Provide the [X, Y] coordinate of the cell's center where the given text is located.  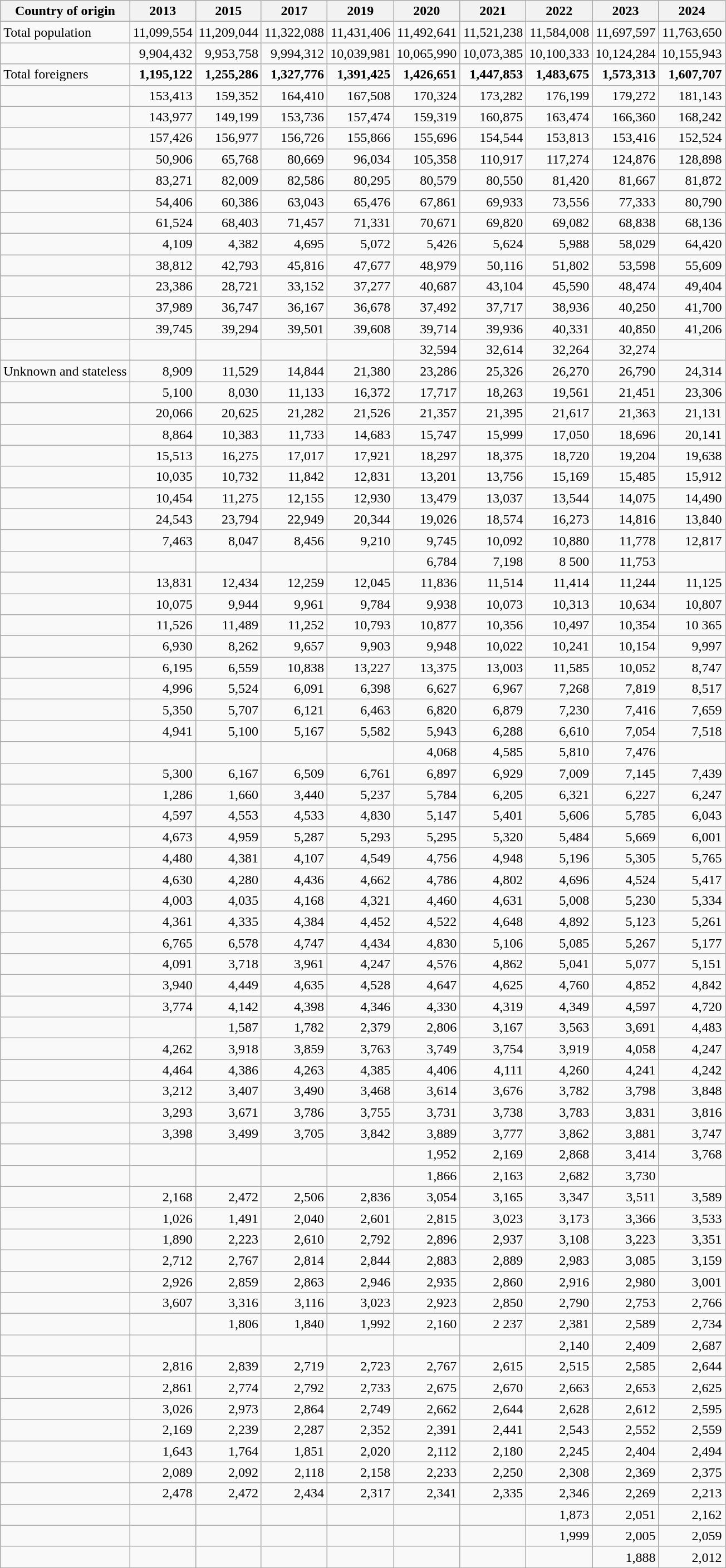
4,549 [361, 858]
80,295 [361, 180]
6,627 [426, 689]
2,118 [294, 1472]
20,066 [163, 413]
4,330 [426, 1007]
6,761 [361, 773]
10,793 [361, 625]
5,810 [559, 752]
4,852 [626, 985]
3,173 [559, 1218]
2,625 [691, 1388]
37,989 [163, 308]
71,457 [294, 223]
12,930 [361, 498]
181,143 [691, 96]
6,879 [493, 710]
21,131 [691, 413]
156,977 [228, 138]
45,816 [294, 265]
5,426 [426, 244]
10,454 [163, 498]
5,300 [163, 773]
166,360 [626, 117]
10,073,385 [493, 53]
5,237 [361, 795]
4,319 [493, 1007]
2,180 [493, 1451]
2,612 [626, 1409]
18,720 [559, 456]
2019 [361, 11]
5,293 [361, 837]
13,756 [493, 477]
21,380 [361, 371]
5,147 [426, 816]
7,054 [626, 731]
8 500 [559, 561]
4,842 [691, 985]
2,937 [493, 1239]
2,020 [361, 1451]
2,774 [228, 1388]
5,305 [626, 858]
10,354 [626, 625]
2,059 [691, 1536]
2,749 [361, 1409]
154,544 [493, 138]
38,812 [163, 265]
21,357 [426, 413]
96,034 [361, 159]
5,077 [626, 964]
9,210 [361, 540]
2,926 [163, 1281]
6,398 [361, 689]
11,099,554 [163, 32]
13,201 [426, 477]
51,802 [559, 265]
58,029 [626, 244]
4,892 [559, 921]
54,406 [163, 201]
47,677 [361, 265]
2017 [294, 11]
13,375 [426, 668]
13,037 [493, 498]
5,267 [626, 943]
11,431,406 [361, 32]
2024 [691, 11]
2,335 [493, 1493]
6,929 [493, 773]
5,988 [559, 244]
168,242 [691, 117]
2,595 [691, 1409]
2,790 [559, 1303]
3,499 [228, 1133]
10,022 [493, 647]
14,490 [691, 498]
10,634 [626, 604]
5,261 [691, 921]
13,227 [361, 668]
1,447,853 [493, 75]
3,705 [294, 1133]
23,386 [163, 287]
11,778 [626, 540]
176,199 [559, 96]
4,630 [163, 879]
9,657 [294, 647]
4,260 [559, 1070]
4,756 [426, 858]
17,017 [294, 456]
6,509 [294, 773]
2,868 [559, 1155]
4,263 [294, 1070]
64,420 [691, 244]
7,819 [626, 689]
1,255,286 [228, 75]
49,404 [691, 287]
15,912 [691, 477]
4,349 [559, 1007]
2,245 [559, 1451]
2,051 [626, 1515]
40,331 [559, 329]
117,274 [559, 159]
1,607,707 [691, 75]
81,667 [626, 180]
5,401 [493, 816]
80,790 [691, 201]
7,198 [493, 561]
7,463 [163, 540]
4,035 [228, 900]
26,790 [626, 371]
10,313 [559, 604]
6,559 [228, 668]
2,269 [626, 1493]
60,386 [228, 201]
18,375 [493, 456]
2 237 [493, 1324]
Country of origin [65, 11]
63,043 [294, 201]
3,940 [163, 985]
4,464 [163, 1070]
2022 [559, 11]
2,844 [361, 1260]
9,994,312 [294, 53]
128,898 [691, 159]
1,660 [228, 795]
5,072 [361, 244]
5,041 [559, 964]
156,726 [294, 138]
18,696 [626, 435]
11,252 [294, 625]
1,840 [294, 1324]
10,807 [691, 604]
1,992 [361, 1324]
13,003 [493, 668]
6,091 [294, 689]
8,030 [228, 392]
2,494 [691, 1451]
1,286 [163, 795]
11,489 [228, 625]
3,961 [294, 964]
6,967 [493, 689]
2,317 [361, 1493]
1,806 [228, 1324]
155,696 [426, 138]
4,385 [361, 1070]
4,696 [559, 879]
163,474 [559, 117]
48,979 [426, 265]
73,556 [559, 201]
14,683 [361, 435]
19,026 [426, 519]
22,949 [294, 519]
21,395 [493, 413]
8,864 [163, 435]
13,840 [691, 519]
2,815 [426, 1218]
2,863 [294, 1281]
4,625 [493, 985]
8,047 [228, 540]
3,212 [163, 1091]
39,936 [493, 329]
11,584,008 [559, 32]
3,731 [426, 1112]
10,383 [228, 435]
11,133 [294, 392]
45,590 [559, 287]
2,733 [361, 1388]
5,524 [228, 689]
155,866 [361, 138]
2,040 [294, 1218]
5,606 [559, 816]
4,786 [426, 879]
159,352 [228, 96]
2,601 [361, 1218]
3,671 [228, 1112]
10,035 [163, 477]
173,282 [493, 96]
4,361 [163, 921]
3,085 [626, 1260]
11,125 [691, 583]
160,875 [493, 117]
2,860 [493, 1281]
1,483,675 [559, 75]
9,961 [294, 604]
82,009 [228, 180]
2,543 [559, 1430]
1,866 [426, 1176]
4,321 [361, 900]
4,662 [361, 879]
3,414 [626, 1155]
2,434 [294, 1493]
157,474 [361, 117]
4,576 [426, 964]
105,358 [426, 159]
12,155 [294, 498]
11,414 [559, 583]
32,274 [626, 350]
2,850 [493, 1303]
4,068 [426, 752]
2,163 [493, 1176]
2,615 [493, 1367]
179,272 [626, 96]
4,460 [426, 900]
2,923 [426, 1303]
2,670 [493, 1388]
25,326 [493, 371]
2,352 [361, 1430]
40,250 [626, 308]
10,065,990 [426, 53]
2,250 [493, 1472]
6,578 [228, 943]
6,820 [426, 710]
65,476 [361, 201]
9,953,758 [228, 53]
4,533 [294, 816]
19,204 [626, 456]
1,426,651 [426, 75]
2,628 [559, 1409]
2,160 [426, 1324]
2,233 [426, 1472]
2,308 [559, 1472]
2,663 [559, 1388]
9,784 [361, 604]
36,678 [361, 308]
6,463 [361, 710]
3,589 [691, 1197]
149,199 [228, 117]
11,521,238 [493, 32]
2,723 [361, 1367]
10,092 [493, 540]
4,262 [163, 1049]
9,903 [361, 647]
1,391,425 [361, 75]
37,717 [493, 308]
2,589 [626, 1324]
8,747 [691, 668]
10,356 [493, 625]
6,930 [163, 647]
3,918 [228, 1049]
7,268 [559, 689]
28,721 [228, 287]
Total population [65, 32]
42,793 [228, 265]
20,141 [691, 435]
4,058 [626, 1049]
5,334 [691, 900]
2,168 [163, 1197]
153,736 [294, 117]
3,490 [294, 1091]
3,738 [493, 1112]
143,977 [163, 117]
3,607 [163, 1303]
69,820 [493, 223]
3,293 [163, 1112]
7,439 [691, 773]
3,001 [691, 1281]
3,889 [426, 1133]
4,142 [228, 1007]
2,341 [426, 1493]
5,785 [626, 816]
5,123 [626, 921]
2,369 [626, 1472]
2,859 [228, 1281]
5,784 [426, 795]
6,195 [163, 668]
67,861 [426, 201]
21,526 [361, 413]
2,973 [228, 1409]
3,468 [361, 1091]
6,121 [294, 710]
40,687 [426, 287]
2,515 [559, 1367]
39,294 [228, 329]
11,753 [626, 561]
1,764 [228, 1451]
2,712 [163, 1260]
38,936 [559, 308]
6,247 [691, 795]
2,158 [361, 1472]
2,089 [163, 1472]
2,559 [691, 1430]
2,005 [626, 1536]
4,941 [163, 731]
48,474 [626, 287]
2021 [493, 11]
12,831 [361, 477]
71,331 [361, 223]
5,295 [426, 837]
12,817 [691, 540]
5,230 [626, 900]
3,783 [559, 1112]
4,335 [228, 921]
65,768 [228, 159]
17,050 [559, 435]
36,167 [294, 308]
157,426 [163, 138]
170,324 [426, 96]
3,831 [626, 1112]
5,106 [493, 943]
4,241 [626, 1070]
6,001 [691, 837]
3,054 [426, 1197]
7,659 [691, 710]
5,167 [294, 731]
10,100,333 [559, 53]
11,526 [163, 625]
1,195,122 [163, 75]
15,513 [163, 456]
3,026 [163, 1409]
11,322,088 [294, 32]
2023 [626, 11]
4,111 [493, 1070]
5,624 [493, 244]
5,008 [559, 900]
2,675 [426, 1388]
9,948 [426, 647]
1,643 [163, 1451]
3,848 [691, 1091]
39,501 [294, 329]
16,273 [559, 519]
2,983 [559, 1260]
6,610 [559, 731]
3,398 [163, 1133]
80,550 [493, 180]
153,413 [163, 96]
5,287 [294, 837]
3,782 [559, 1091]
124,876 [626, 159]
7,145 [626, 773]
4,406 [426, 1070]
4,384 [294, 921]
2,162 [691, 1515]
2,864 [294, 1409]
4,802 [493, 879]
3,749 [426, 1049]
12,259 [294, 583]
11,842 [294, 477]
1,026 [163, 1218]
21,282 [294, 413]
36,747 [228, 308]
2,806 [426, 1028]
3,842 [361, 1133]
4,747 [294, 943]
70,671 [426, 223]
15,485 [626, 477]
1,952 [426, 1155]
8,517 [691, 689]
2,506 [294, 1197]
18,574 [493, 519]
9,904,432 [163, 53]
4,003 [163, 900]
24,543 [163, 519]
10 365 [691, 625]
11,492,641 [426, 32]
80,579 [426, 180]
1,327,776 [294, 75]
20,344 [361, 519]
8,909 [163, 371]
10,073 [493, 604]
4,948 [493, 858]
4,631 [493, 900]
4,480 [163, 858]
6,321 [559, 795]
7,416 [626, 710]
11,209,044 [228, 32]
2013 [163, 11]
1,873 [559, 1515]
152,524 [691, 138]
2,012 [691, 1557]
18,263 [493, 392]
3,881 [626, 1133]
2,836 [361, 1197]
3,440 [294, 795]
2,896 [426, 1239]
55,609 [691, 265]
3,366 [626, 1218]
4,996 [163, 689]
2,916 [559, 1281]
81,872 [691, 180]
3,859 [294, 1049]
4,436 [294, 879]
5,177 [691, 943]
2,239 [228, 1430]
4,398 [294, 1007]
3,777 [493, 1133]
8,456 [294, 540]
39,608 [361, 329]
167,508 [361, 96]
2,653 [626, 1388]
32,614 [493, 350]
26,270 [559, 371]
3,798 [626, 1091]
4,528 [361, 985]
10,154 [626, 647]
40,850 [626, 329]
1,587 [228, 1028]
12,434 [228, 583]
9,997 [691, 647]
11,763,650 [691, 32]
5,582 [361, 731]
14,816 [626, 519]
2,112 [426, 1451]
2,662 [426, 1409]
2,766 [691, 1303]
68,838 [626, 223]
3,816 [691, 1112]
3,347 [559, 1197]
10,039,981 [361, 53]
4,647 [426, 985]
16,372 [361, 392]
2,839 [228, 1367]
32,594 [426, 350]
14,075 [626, 498]
3,718 [228, 964]
20,625 [228, 413]
3,747 [691, 1133]
3,116 [294, 1303]
1,782 [294, 1028]
6,205 [493, 795]
11,697,597 [626, 32]
2,441 [493, 1430]
4,107 [294, 858]
4,760 [559, 985]
50,906 [163, 159]
9,938 [426, 604]
4,449 [228, 985]
2,935 [426, 1281]
2,610 [294, 1239]
2,682 [559, 1176]
2,980 [626, 1281]
1,890 [163, 1239]
4,585 [493, 752]
11,836 [426, 583]
3,862 [559, 1133]
5,320 [493, 837]
11,275 [228, 498]
2,687 [691, 1345]
2,585 [626, 1367]
2020 [426, 11]
39,745 [163, 329]
4,959 [228, 837]
6,897 [426, 773]
2,287 [294, 1430]
83,271 [163, 180]
10,877 [426, 625]
7,009 [559, 773]
3,676 [493, 1091]
68,403 [228, 223]
4,091 [163, 964]
5,765 [691, 858]
39,714 [426, 329]
2,223 [228, 1239]
80,669 [294, 159]
5,484 [559, 837]
4,648 [493, 921]
19,638 [691, 456]
17,717 [426, 392]
3,316 [228, 1303]
2,478 [163, 1493]
4,635 [294, 985]
4,280 [228, 879]
1,491 [228, 1218]
3,167 [493, 1028]
2,719 [294, 1367]
8,262 [228, 647]
11,529 [228, 371]
4,109 [163, 244]
13,831 [163, 583]
33,152 [294, 287]
3,754 [493, 1049]
4,346 [361, 1007]
Total foreigners [65, 75]
2,391 [426, 1430]
11,733 [294, 435]
15,169 [559, 477]
5,943 [426, 731]
4,386 [228, 1070]
5,669 [626, 837]
12,045 [361, 583]
3,691 [626, 1028]
21,363 [626, 413]
2,404 [626, 1451]
37,492 [426, 308]
4,434 [361, 943]
2,753 [626, 1303]
10,241 [559, 647]
10,124,284 [626, 53]
77,333 [626, 201]
2,734 [691, 1324]
61,524 [163, 223]
3,763 [361, 1049]
43,104 [493, 287]
15,747 [426, 435]
10,075 [163, 604]
4,553 [228, 816]
3,223 [626, 1239]
4,452 [361, 921]
153,813 [559, 138]
37,277 [361, 287]
4,242 [691, 1070]
41,206 [691, 329]
2,213 [691, 1493]
15,999 [493, 435]
16,275 [228, 456]
2,346 [559, 1493]
3,108 [559, 1239]
68,136 [691, 223]
13,479 [426, 498]
2,409 [626, 1345]
3,768 [691, 1155]
6,288 [493, 731]
1,999 [559, 1536]
69,933 [493, 201]
4,382 [228, 244]
7,230 [559, 710]
19,561 [559, 392]
9,745 [426, 540]
4,695 [294, 244]
5,085 [559, 943]
3,919 [559, 1049]
5,417 [691, 879]
5,707 [228, 710]
2,814 [294, 1260]
3,407 [228, 1091]
3,730 [626, 1176]
50,116 [493, 265]
6,167 [228, 773]
2,092 [228, 1472]
4,168 [294, 900]
23,306 [691, 392]
159,319 [426, 117]
24,314 [691, 371]
10,052 [626, 668]
18,297 [426, 456]
2,379 [361, 1028]
11,244 [626, 583]
6,765 [163, 943]
4,524 [626, 879]
4,720 [691, 1007]
3,511 [626, 1197]
21,451 [626, 392]
11,514 [493, 583]
153,416 [626, 138]
5,151 [691, 964]
5,196 [559, 858]
81,420 [559, 180]
4,483 [691, 1028]
6,784 [426, 561]
110,917 [493, 159]
7,476 [626, 752]
2,946 [361, 1281]
1,888 [626, 1557]
3,165 [493, 1197]
10,497 [559, 625]
9,944 [228, 604]
2015 [228, 11]
3,786 [294, 1112]
2,883 [426, 1260]
2,552 [626, 1430]
10,880 [559, 540]
13,544 [559, 498]
4,381 [228, 858]
2,381 [559, 1324]
3,159 [691, 1260]
23,286 [426, 371]
4,862 [493, 964]
5,350 [163, 710]
2,861 [163, 1388]
21,617 [559, 413]
17,921 [361, 456]
10,838 [294, 668]
1,573,313 [626, 75]
69,082 [559, 223]
10,155,943 [691, 53]
3,351 [691, 1239]
82,586 [294, 180]
6,043 [691, 816]
4,673 [163, 837]
3,774 [163, 1007]
3,755 [361, 1112]
32,264 [559, 350]
41,700 [691, 308]
2,140 [559, 1345]
2,375 [691, 1472]
6,227 [626, 795]
23,794 [228, 519]
10,732 [228, 477]
3,563 [559, 1028]
14,844 [294, 371]
4,522 [426, 921]
2,816 [163, 1367]
1,851 [294, 1451]
11,585 [559, 668]
2,889 [493, 1260]
Unknown and stateless [65, 371]
7,518 [691, 731]
164,410 [294, 96]
3,533 [691, 1218]
53,598 [626, 265]
3,614 [426, 1091]
